For the text-containing cell, return its midpoint in [X, Y] coordinate format. 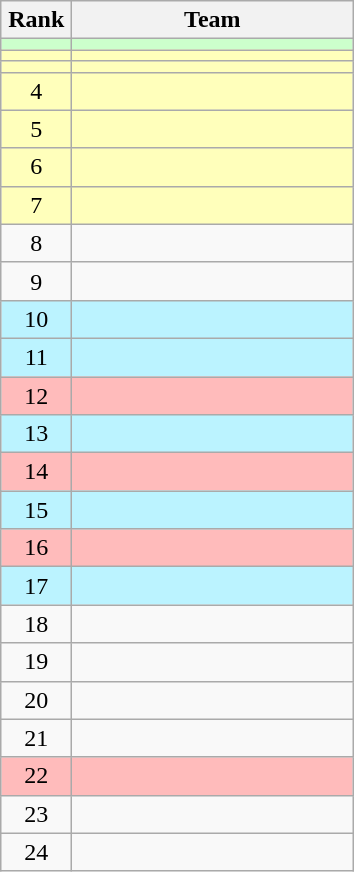
4 [36, 91]
7 [36, 205]
21 [36, 738]
9 [36, 281]
12 [36, 395]
17 [36, 586]
14 [36, 472]
22 [36, 776]
19 [36, 662]
6 [36, 167]
24 [36, 852]
16 [36, 548]
10 [36, 319]
11 [36, 357]
13 [36, 434]
Rank [36, 20]
15 [36, 510]
8 [36, 243]
18 [36, 624]
5 [36, 129]
20 [36, 700]
23 [36, 814]
Team [212, 20]
